Provide the (x, y) coordinate of the cell's center where the given text is located.  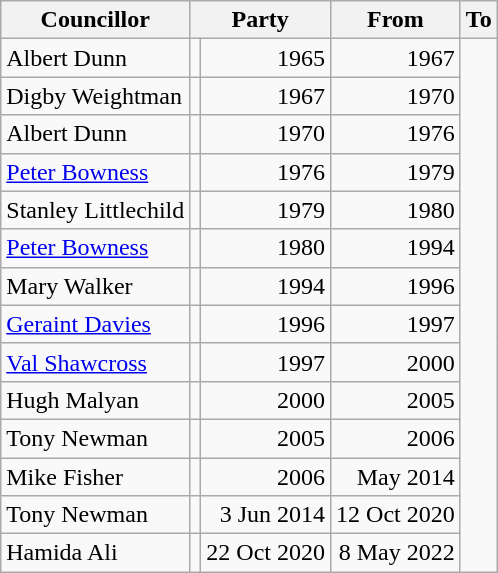
Mike Fisher (96, 477)
1965 (266, 58)
Mary Walker (96, 286)
Hamida Ali (96, 553)
From (396, 20)
8 May 2022 (396, 553)
Councillor (96, 20)
Party (260, 20)
Stanley Littlechild (96, 210)
Val Shawcross (96, 362)
Digby Weightman (96, 96)
3 Jun 2014 (266, 515)
To (478, 20)
May 2014 (396, 477)
12 Oct 2020 (396, 515)
22 Oct 2020 (266, 553)
Hugh Malyan (96, 400)
Geraint Davies (96, 324)
